Pinpoint the cell where the given text exists, returning its (X, Y) midpoint coordinate. 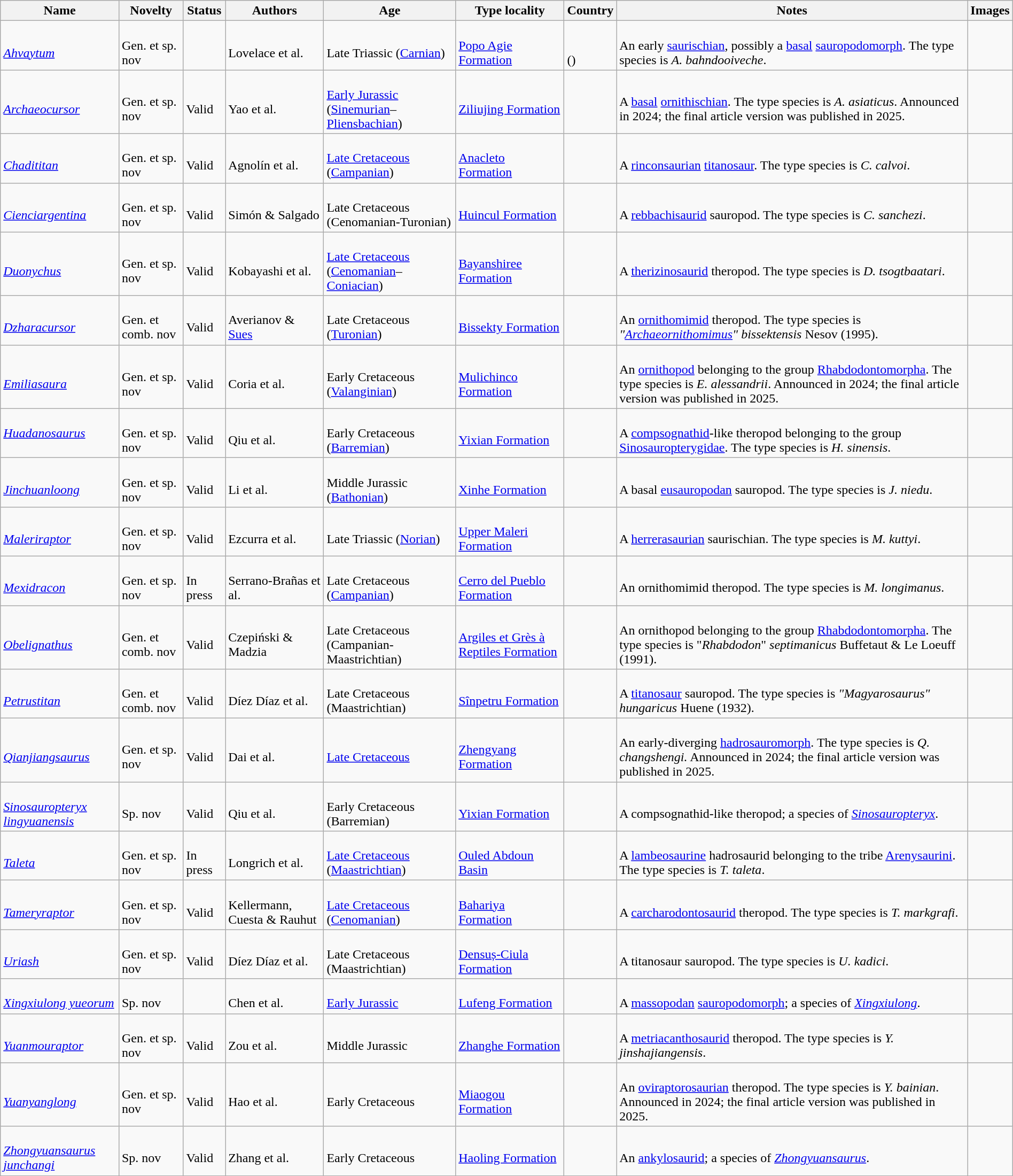
Anacleto Formation (510, 158)
Late Cretaceous (Turonian) (390, 320)
A metriacanthosaurid theropod. The type species is Y. jinshajiangensis. (792, 1038)
Huincul Formation (510, 207)
A massopodan sauropodomorph; a species of Xingxiulong. (792, 996)
A compsognathid-like theropod belonging to the group Sinosauropterygidae. The type species is H. sinensis. (792, 433)
A therizinosaurid theropod. The type species is D. tsogtbaatari. (792, 264)
Ezcurra et al. (275, 531)
Authors (275, 11)
Popo Agie Formation (510, 45)
Ziliujing Formation (510, 102)
Chadititan (60, 158)
Yuanyanglong (60, 1095)
An ornithomimid theropod. The type species is "Archaeornithomimus" bissektensis Nesov (1995). (792, 320)
A basal ornithischian. The type species is A. asiaticus. Announced in 2024; the final article version was published in 2025. (792, 102)
Images (990, 11)
Lufeng Formation (510, 996)
Archaeocursor (60, 102)
Mexidracon (60, 581)
Late Cretaceous (390, 751)
Qianjiangsaurus (60, 751)
Early Jurassic (Sinemurian–Pliensbachian) (390, 102)
Chen et al. (275, 996)
Late Triassic (Norian) (390, 531)
Dzharacursor (60, 320)
Jinchuanloong (60, 482)
Yuanmouraptor (60, 1038)
Zhang et al. (275, 1151)
A rebbachisaurid sauropod. The type species is C. sanchezi. (792, 207)
Middle Jurassic (Bathonian) (390, 482)
An early saurischian, possibly a basal sauropodomorph. The type species is A. bahndooiveche. (792, 45)
An ankylosaurid; a species of Zhongyuansaurus. (792, 1151)
Bissekty Formation (510, 320)
A compsognathid-like theropod; a species of Sinosauropteryx. (792, 807)
An ornithopod belonging to the group Rhabdodontomorpha. The type species is "Rhabdodon" septimanicus Buffetaut & Le Loeuff (1991). (792, 637)
Early Cretaceous (Valanginian) (390, 376)
Hao et al. (275, 1095)
A lambeosaurine hadrosaurid belonging to the tribe Arenysaurini. The type species is T. taleta. (792, 856)
Serrano-Brañas et al. (275, 581)
Maleriraptor (60, 531)
A carcharodontosaurid theropod. The type species is T. markgrafi. (792, 905)
Late Cretaceous (Campanian-Maastrichtian) (390, 637)
Averianov & Sues (275, 320)
A basal eusauropodan sauropod. The type species is J. niedu. (792, 482)
Argiles et Grès à Reptiles Formation (510, 637)
A titanosaur sauropod. The type species is U. kadici. (792, 954)
Duonychus (60, 264)
Li et al. (275, 482)
Type locality (510, 11)
Lovelace et al. (275, 45)
Middle Jurassic (390, 1038)
Late Triassic (Carnian) (390, 45)
Densuș-Ciula Formation (510, 954)
Xinhe Formation (510, 482)
() (590, 45)
Dai et al. (275, 751)
Zou et al. (275, 1038)
Kellermann, Cuesta & Rauhut (275, 905)
A rinconsaurian titanosaur. The type species is C. calvoi. (792, 158)
Cienciargentina (60, 207)
Petrustitan (60, 694)
Upper Maleri Formation (510, 531)
Taleta (60, 856)
Bahariya Formation (510, 905)
Czepiński & Madzia (275, 637)
Xingxiulong yueorum (60, 996)
Bayanshiree Formation (510, 264)
Huadanosaurus (60, 433)
Uriash (60, 954)
Simón & Salgado (275, 207)
An oviraptorosaurian theropod. The type species is Y. bainian. Announced in 2024; the final article version was published in 2025. (792, 1095)
Name (60, 11)
Tameryraptor (60, 905)
Status (204, 11)
Cerro del Pueblo Formation (510, 581)
An ornithomimid theropod. The type species is M. longimanus. (792, 581)
Late Cretaceous (Cenomanian) (390, 905)
A herrerasaurian saurischian. The type species is M. kuttyi. (792, 531)
Late Cretaceous (Cenomanian–Coniacian) (390, 264)
An early-diverging hadrosauromorph. The type species is Q. changshengi. Announced in 2024; the final article version was published in 2025. (792, 751)
Zhanghe Formation (510, 1038)
Notes (792, 11)
A titanosaur sauropod. The type species is "Magyarosaurus" hungaricus Huene (1932). (792, 694)
Mulichinco Formation (510, 376)
Late Cretaceous (Cenomanian-Turonian) (390, 207)
Country (590, 11)
Longrich et al. (275, 856)
Sinosauropteryx lingyuanensis (60, 807)
Zhongyuansaurus junchangi (60, 1151)
Age (390, 11)
Miaogou Formation (510, 1095)
Zhengyang Formation (510, 751)
Kobayashi et al. (275, 264)
Emiliasaura (60, 376)
Sînpetru Formation (510, 694)
Yao et al. (275, 102)
Novelty (151, 11)
Ouled Abdoun Basin (510, 856)
Early Jurassic (390, 996)
Ahvaytum (60, 45)
Obelignathus (60, 637)
Agnolín et al. (275, 158)
Coria et al. (275, 376)
Haoling Formation (510, 1151)
